Output the [x, y] coordinate of the center of the cell containing the given text.  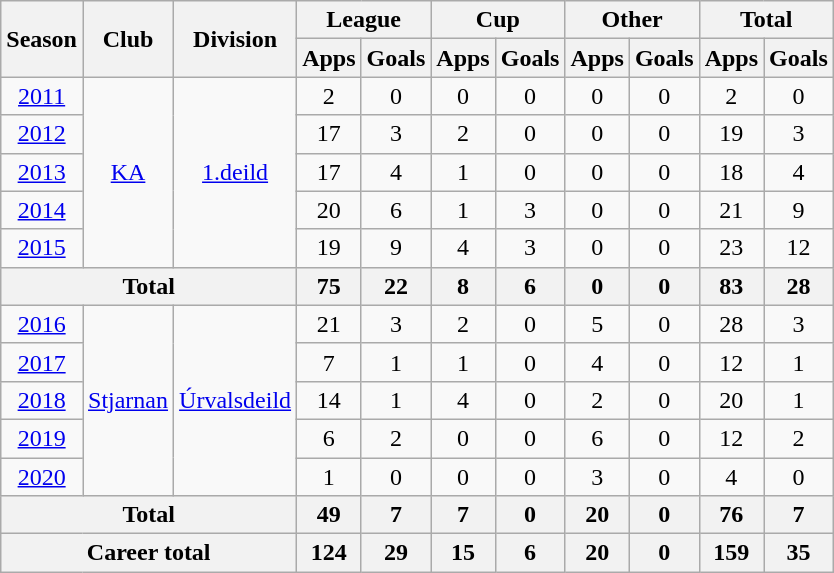
2016 [42, 324]
15 [463, 553]
Season [42, 39]
Cup [498, 20]
8 [463, 286]
83 [731, 286]
Other [632, 20]
14 [329, 400]
2011 [42, 96]
2013 [42, 172]
Stjarnan [128, 400]
18 [731, 172]
2012 [42, 134]
29 [396, 553]
22 [396, 286]
Úrvalsdeild [236, 400]
Division [236, 39]
KA [128, 172]
5 [597, 324]
1.deild [236, 172]
49 [329, 515]
Career total [149, 553]
124 [329, 553]
159 [731, 553]
75 [329, 286]
2017 [42, 362]
Club [128, 39]
23 [731, 248]
76 [731, 515]
League [364, 20]
2019 [42, 438]
35 [799, 553]
2015 [42, 248]
2018 [42, 400]
2014 [42, 210]
2020 [42, 477]
